Provide the [x, y] coordinate of the cell's center where the given text is located.  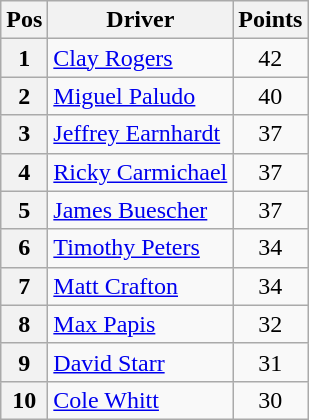
7 [24, 286]
Driver [140, 20]
Jeffrey Earnhardt [140, 134]
Cole Whitt [140, 400]
40 [270, 96]
10 [24, 400]
8 [24, 324]
Timothy Peters [140, 248]
Ricky Carmichael [140, 172]
30 [270, 400]
Clay Rogers [140, 58]
1 [24, 58]
James Buescher [140, 210]
Matt Crafton [140, 286]
David Starr [140, 362]
Pos [24, 20]
31 [270, 362]
5 [24, 210]
Miguel Paludo [140, 96]
32 [270, 324]
Points [270, 20]
2 [24, 96]
42 [270, 58]
6 [24, 248]
Max Papis [140, 324]
3 [24, 134]
9 [24, 362]
4 [24, 172]
